From the cell containing the given text, extract its center point as [X, Y] coordinate. 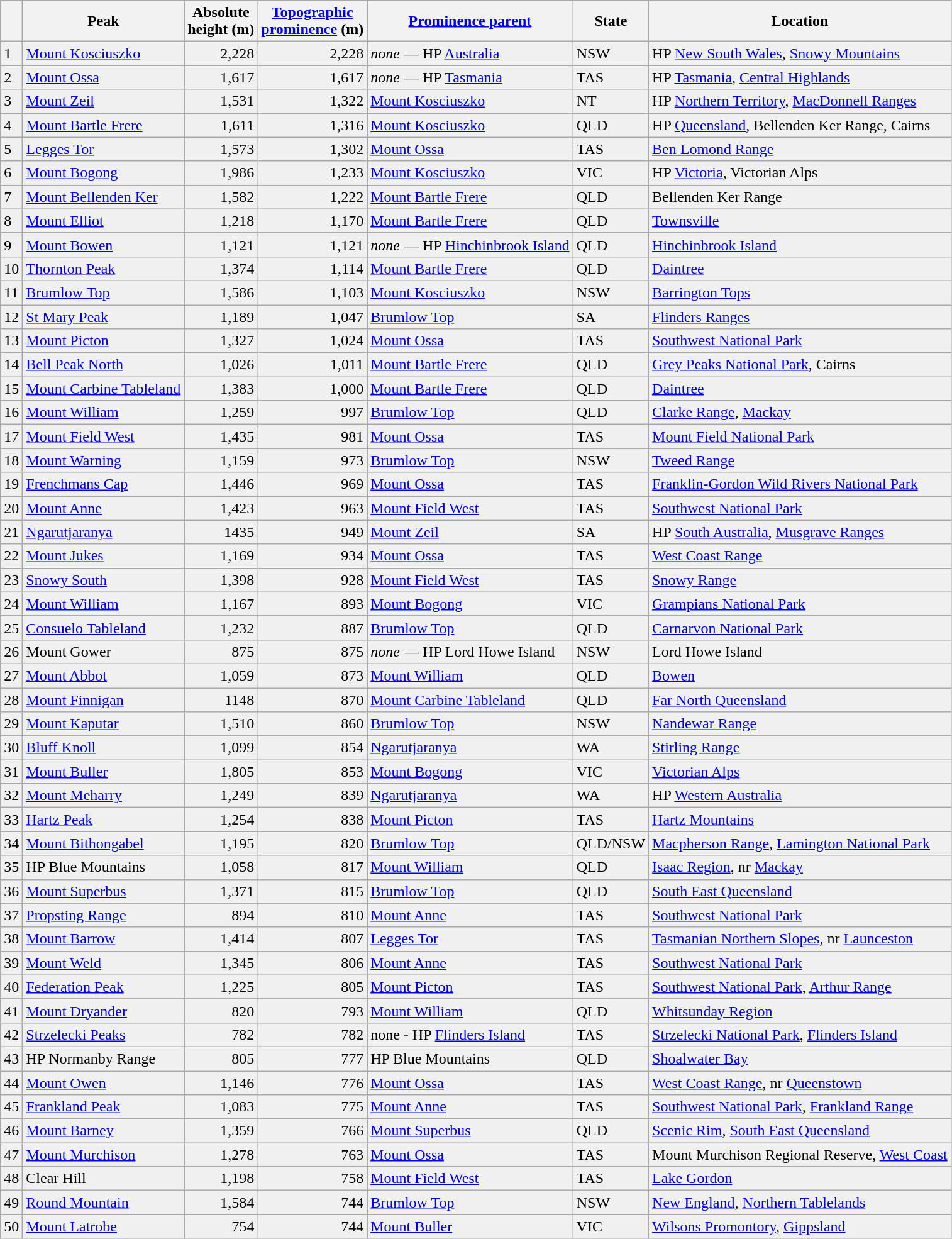
873 [313, 675]
1,510 [221, 724]
Round Mountain [103, 1203]
1,169 [221, 556]
1,146 [221, 1082]
1,573 [221, 149]
817 [313, 867]
Bellenden Ker Range [800, 197]
870 [313, 700]
Mount Latrobe [103, 1226]
26 [11, 652]
Mount Bellenden Ker [103, 197]
19 [11, 484]
HP South Australia, Musgrave Ranges [800, 532]
Hinchinbrook Island [800, 245]
Far North Queensland [800, 700]
1,167 [221, 604]
32 [11, 796]
9 [11, 245]
4 [11, 125]
894 [221, 915]
1 [11, 53]
1148 [221, 700]
963 [313, 508]
Absoluteheight (m) [221, 21]
758 [313, 1179]
HP Victoria, Victorian Alps [800, 173]
763 [313, 1155]
HP Western Australia [800, 796]
38 [11, 939]
754 [221, 1226]
1,059 [221, 675]
21 [11, 532]
1,611 [221, 125]
Snowy South [103, 580]
Clarke Range, Mackay [800, 413]
1,586 [221, 292]
854 [313, 748]
1,058 [221, 867]
13 [11, 341]
973 [313, 460]
807 [313, 939]
Tweed Range [800, 460]
43 [11, 1058]
810 [313, 915]
Scenic Rim, South East Queensland [800, 1131]
1,195 [221, 843]
44 [11, 1082]
Bowen [800, 675]
Prominence parent [470, 21]
793 [313, 1011]
33 [11, 820]
none — HP Australia [470, 53]
Mount Jukes [103, 556]
St Mary Peak [103, 316]
24 [11, 604]
1,103 [313, 292]
1,254 [221, 820]
860 [313, 724]
22 [11, 556]
Lake Gordon [800, 1179]
20 [11, 508]
1,322 [313, 101]
none — HP Tasmania [470, 77]
30 [11, 748]
Mount Gower [103, 652]
Mount Field National Park [800, 436]
777 [313, 1058]
45 [11, 1107]
1,047 [313, 316]
Shoalwater Bay [800, 1058]
838 [313, 820]
1,582 [221, 197]
39 [11, 963]
Stirling Range [800, 748]
Peak [103, 21]
Clear Hill [103, 1179]
3 [11, 101]
Federation Peak [103, 987]
Strzelecki National Park, Flinders Island [800, 1035]
23 [11, 580]
none — HP Lord Howe Island [470, 652]
1,249 [221, 796]
1,024 [313, 341]
853 [313, 772]
1435 [221, 532]
Mount Weld [103, 963]
1,159 [221, 460]
815 [313, 891]
HP Northern Territory, MacDonnell Ranges [800, 101]
1,198 [221, 1179]
1,225 [221, 987]
1,302 [313, 149]
7 [11, 197]
1,371 [221, 891]
Thornton Peak [103, 269]
41 [11, 1011]
Frenchmans Cap [103, 484]
18 [11, 460]
Southwest National Park, Frankland Range [800, 1107]
HP Tasmania, Central Highlands [800, 77]
Whitsunday Region [800, 1011]
1,232 [221, 628]
HP New South Wales, Snowy Mountains [800, 53]
40 [11, 987]
Topographicprominence (m) [313, 21]
1,083 [221, 1107]
Townsville [800, 221]
Snowy Range [800, 580]
1,170 [313, 221]
Mount Barrow [103, 939]
Propsting Range [103, 915]
50 [11, 1226]
Mount Finnigan [103, 700]
1,099 [221, 748]
none — HP Hinchinbrook Island [470, 245]
Frankland Peak [103, 1107]
Southwest National Park, Arthur Range [800, 987]
1,327 [221, 341]
1,435 [221, 436]
35 [11, 867]
none - HP Flinders Island [470, 1035]
1,026 [221, 365]
1,383 [221, 389]
Franklin-Gordon Wild Rivers National Park [800, 484]
South East Queensland [800, 891]
Consuelo Tableland [103, 628]
1,414 [221, 939]
Mount Bithongabel [103, 843]
10 [11, 269]
15 [11, 389]
1,011 [313, 365]
766 [313, 1131]
1,805 [221, 772]
17 [11, 436]
Isaac Region, nr Mackay [800, 867]
1,278 [221, 1155]
31 [11, 772]
Grey Peaks National Park, Cairns [800, 365]
Mount Murchison Regional Reserve, West Coast [800, 1155]
28 [11, 700]
47 [11, 1155]
Tasmanian Northern Slopes, nr Launceston [800, 939]
Mount Dryander [103, 1011]
Mount Meharry [103, 796]
1,316 [313, 125]
Hartz Peak [103, 820]
1,446 [221, 484]
1,359 [221, 1131]
Strzelecki Peaks [103, 1035]
Hartz Mountains [800, 820]
New England, Northern Tablelands [800, 1203]
49 [11, 1203]
949 [313, 532]
1,233 [313, 173]
Mount Murchison [103, 1155]
27 [11, 675]
1,000 [313, 389]
Wilsons Promontory, Gippsland [800, 1226]
42 [11, 1035]
Mount Elliot [103, 221]
Nandewar Range [800, 724]
West Coast Range, nr Queenstown [800, 1082]
36 [11, 891]
1,222 [313, 197]
1,259 [221, 413]
Macpherson Range, Lamington National Park [800, 843]
1,189 [221, 316]
11 [11, 292]
887 [313, 628]
1,584 [221, 1203]
893 [313, 604]
928 [313, 580]
Mount Abbot [103, 675]
Mount Owen [103, 1082]
Bluff Knoll [103, 748]
1,114 [313, 269]
1,986 [221, 173]
776 [313, 1082]
806 [313, 963]
Mount Bowen [103, 245]
Mount Warning [103, 460]
NT [611, 101]
8 [11, 221]
Carnarvon National Park [800, 628]
997 [313, 413]
934 [313, 556]
12 [11, 316]
Ben Lomond Range [800, 149]
25 [11, 628]
Bell Peak North [103, 365]
981 [313, 436]
2 [11, 77]
6 [11, 173]
HP Queensland, Bellenden Ker Range, Cairns [800, 125]
839 [313, 796]
Grampians National Park [800, 604]
West Coast Range [800, 556]
16 [11, 413]
Mount Barney [103, 1131]
34 [11, 843]
Mount Kaputar [103, 724]
969 [313, 484]
1,218 [221, 221]
14 [11, 365]
775 [313, 1107]
Location [800, 21]
46 [11, 1131]
Victorian Alps [800, 772]
37 [11, 915]
48 [11, 1179]
1,345 [221, 963]
29 [11, 724]
1,374 [221, 269]
HP Normanby Range [103, 1058]
1,398 [221, 580]
QLD/NSW [611, 843]
1,423 [221, 508]
State [611, 21]
Flinders Ranges [800, 316]
Lord Howe Island [800, 652]
Barrington Tops [800, 292]
5 [11, 149]
1,531 [221, 101]
